Search for the cell housing the specified text and yield its [x, y] center coordinate. 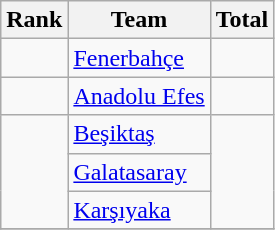
Total [242, 20]
Galatasaray [139, 172]
Anadolu Efes [139, 96]
Fenerbahçe [139, 58]
Beşiktaş [139, 134]
Team [139, 20]
Karşıyaka [139, 210]
Rank [34, 20]
